Locate the cell with the specified text and output its [x, y] center coordinate. 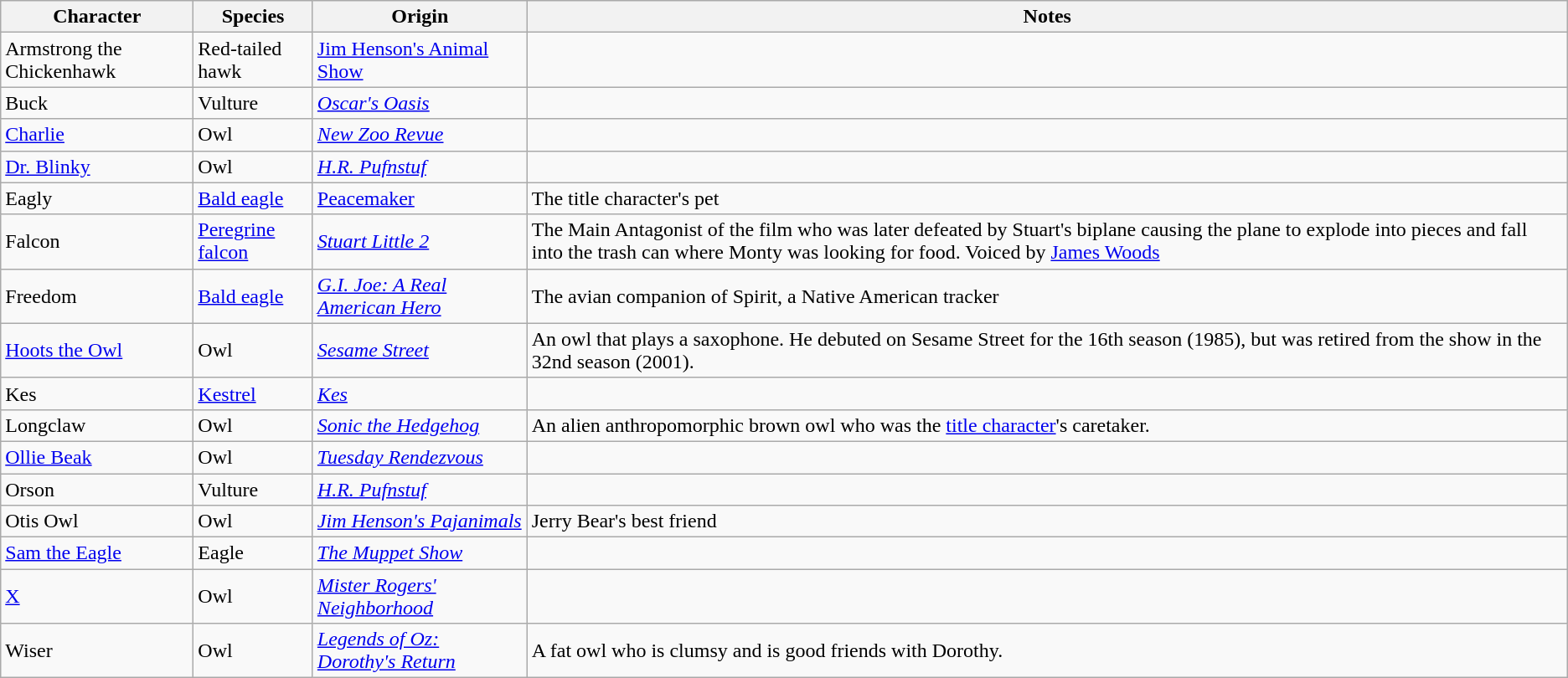
Character [97, 17]
Wiser [97, 651]
New Zoo Revue [420, 135]
Stuart Little 2 [420, 241]
Orson [97, 490]
Kestrel [253, 393]
Sam the Eagle [97, 553]
Oscar's Oasis [420, 103]
G.I. Joe: A Real American Hero [420, 296]
The Muppet Show [420, 553]
Peacemaker [420, 198]
Eagly [97, 198]
Legends of Oz: Dorothy's Return [420, 651]
Armstrong the Chickenhawk [97, 60]
Sonic the Hedgehog [420, 425]
An alien anthropomorphic brown owl who was the title character's caretaker. [1047, 425]
Buck [97, 103]
Species [253, 17]
Ollie Beak [97, 457]
Tuesday Rendezvous [420, 457]
Sesame Street [420, 350]
Eagle [253, 553]
Falcon [97, 241]
Mister Rogers' Neighborhood [420, 596]
Notes [1047, 17]
Origin [420, 17]
Peregrine falcon [253, 241]
Longclaw [97, 425]
Otis Owl [97, 521]
Jim Henson's Pajanimals [420, 521]
An owl that plays a saxophone. He debuted on Sesame Street for the 16th season (1985), but was retired from the show in the 32nd season (2001). [1047, 350]
Freedom [97, 296]
Jerry Bear's best friend [1047, 521]
The avian companion of Spirit, a Native American tracker [1047, 296]
Hoots the Owl [97, 350]
Jim Henson's Animal Show [420, 60]
A fat owl who is clumsy and is good friends with Dorothy. [1047, 651]
Dr. Blinky [97, 167]
X [97, 596]
The title character's pet [1047, 198]
Charlie [97, 135]
Red-tailed hawk [253, 60]
